Capture the cell that displays the provided text and extract its (x, y) central coordinate. 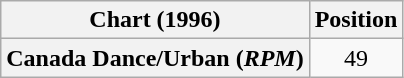
Canada Dance/Urban (RPM) (155, 58)
Chart (1996) (155, 20)
49 (356, 58)
Position (356, 20)
